From the cell containing the given text, extract its center point as (X, Y) coordinate. 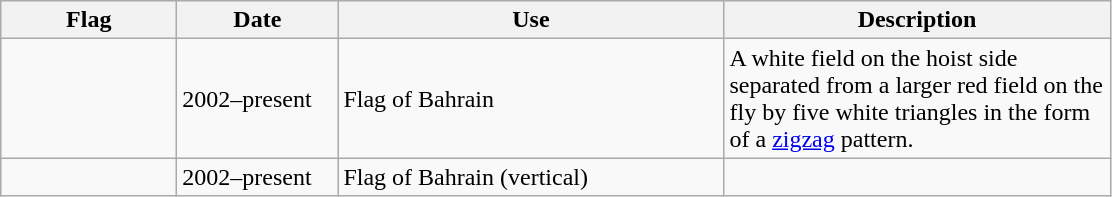
Date (258, 20)
Flag of Bahrain (531, 98)
Description (917, 20)
Flag (89, 20)
A white field on the hoist side separated from a larger red field on the fly by five white triangles in the form of a zigzag pattern. (917, 98)
Use (531, 20)
Flag of Bahrain (vertical) (531, 177)
